Determine the (x, y) coordinate at the center of the cell enclosing the given text.  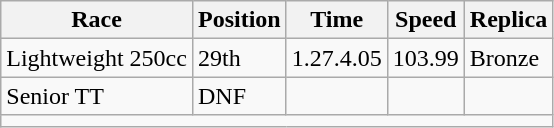
DNF (239, 96)
29th (239, 58)
1.27.4.05 (336, 58)
Race (97, 20)
Senior TT (97, 96)
Replica (508, 20)
Speed (426, 20)
Position (239, 20)
Bronze (508, 58)
Lightweight 250cc (97, 58)
103.99 (426, 58)
Time (336, 20)
